For the text-containing cell, return its midpoint in (X, Y) coordinate format. 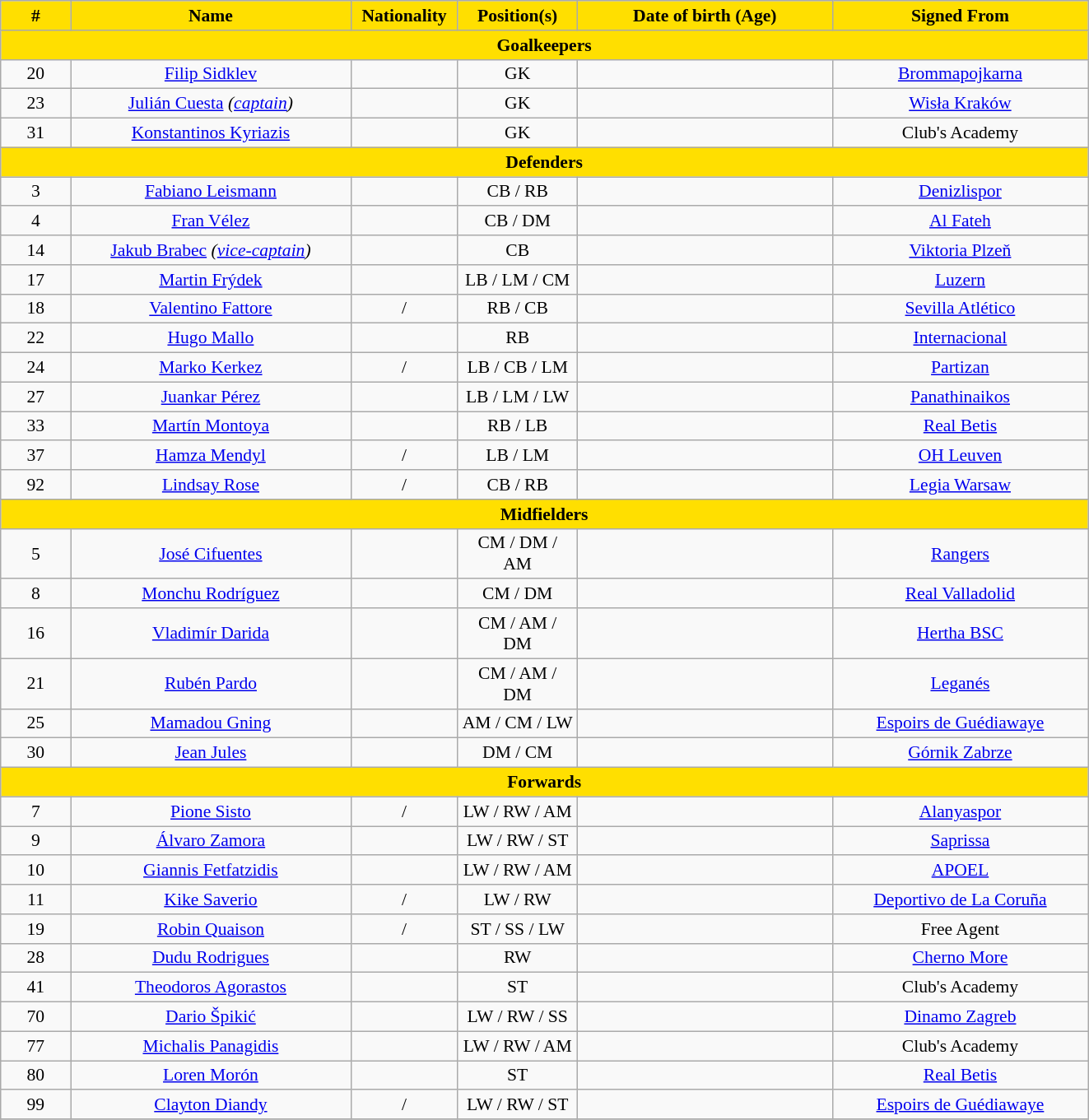
Internacional (960, 338)
Theodoros Agorastos (211, 988)
LB / LM / LW (517, 397)
Signed From (960, 16)
José Cifuentes (211, 553)
Real Valladolid (960, 594)
Defenders (545, 162)
4 (36, 221)
17 (36, 280)
Dudu Rodrigues (211, 958)
DM / CM (517, 753)
Midfielders (545, 514)
28 (36, 958)
37 (36, 456)
Denizlispor (960, 192)
CM / DM (517, 594)
# (36, 16)
Date of birth (Age) (705, 16)
CB / DM (517, 221)
Pione Sisto (211, 811)
Viktoria Plzeň (960, 250)
RB / LB (517, 426)
Saprissa (960, 841)
RB / CB (517, 309)
Julián Cuesta (captain) (211, 104)
14 (36, 250)
Martin Frýdek (211, 280)
Deportivo de La Coruña (960, 899)
Loren Morón (211, 1076)
9 (36, 841)
Brommapojkarna (960, 74)
Dario Špikić (211, 1017)
Hamza Mendyl (211, 456)
Sevilla Atlético (960, 309)
CM / DM / AM (517, 553)
RW (517, 958)
Wisła Kraków (960, 104)
27 (36, 397)
Hugo Mallo (211, 338)
Nationality (404, 16)
99 (36, 1105)
23 (36, 104)
Górnik Zabrze (960, 753)
Jakub Brabec (vice-captain) (211, 250)
Leganés (960, 683)
Al Fateh (960, 221)
22 (36, 338)
7 (36, 811)
Luzern (960, 280)
3 (36, 192)
11 (36, 899)
Monchu Rodríguez (211, 594)
24 (36, 368)
Jean Jules (211, 753)
Konstantinos Kyriazis (211, 133)
Panathinaikos (960, 397)
LB / LM (517, 456)
Giannis Fetfatzidis (211, 871)
Álvaro Zamora (211, 841)
18 (36, 309)
Valentino Fattore (211, 309)
Position(s) (517, 16)
70 (36, 1017)
31 (36, 133)
Cherno More (960, 958)
30 (36, 753)
Robin Quaison (211, 929)
LB / LM / CM (517, 280)
Dinamo Zagreb (960, 1017)
Partizan (960, 368)
Juankar Pérez (211, 397)
Vladimír Darida (211, 634)
CB (517, 250)
Fran Vélez (211, 221)
Filip Sidklev (211, 74)
20 (36, 74)
Lindsay Rose (211, 485)
Alanyaspor (960, 811)
OH Leuven (960, 456)
Fabiano Leismann (211, 192)
LW / RW (517, 899)
41 (36, 988)
LW / RW / SS (517, 1017)
Martín Montoya (211, 426)
5 (36, 553)
RB (517, 338)
Marko Kerkez (211, 368)
80 (36, 1076)
Kike Saverio (211, 899)
16 (36, 634)
Goalkeepers (545, 45)
APOEL (960, 871)
Forwards (545, 783)
Michalis Panagidis (211, 1046)
AM / CM / LW (517, 723)
25 (36, 723)
10 (36, 871)
Free Agent (960, 929)
Clayton Diandy (211, 1105)
19 (36, 929)
21 (36, 683)
LB / CB / LM (517, 368)
92 (36, 485)
Hertha BSC (960, 634)
77 (36, 1046)
ST / SS / LW (517, 929)
33 (36, 426)
Rubén Pardo (211, 683)
Legia Warsaw (960, 485)
Mamadou Gning (211, 723)
8 (36, 594)
Rangers (960, 553)
Name (211, 16)
